Extract the [x, y] coordinate from the center of the cell holding the provided text.  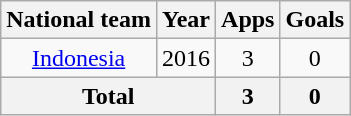
Total [108, 96]
Apps [248, 20]
Indonesia [79, 58]
2016 [186, 58]
National team [79, 20]
Year [186, 20]
Goals [315, 20]
